From the cell containing the given text, extract its center point as (x, y) coordinate. 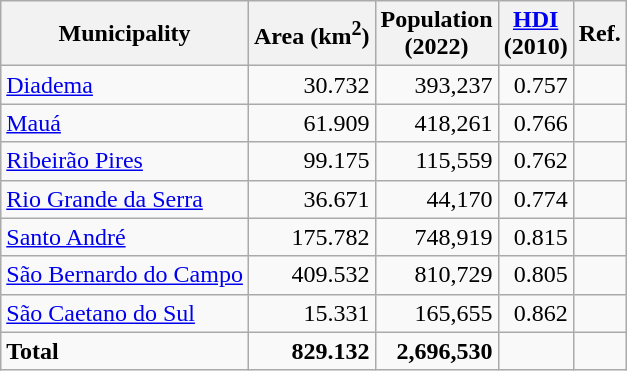
810,729 (436, 275)
0.774 (536, 199)
115,559 (436, 161)
15.331 (312, 313)
São Caetano do Sul (125, 313)
0.757 (536, 85)
Rio Grande da Serra (125, 199)
99.175 (312, 161)
0.762 (536, 161)
Population(2022) (436, 34)
2,696,530 (436, 351)
Ref. (600, 34)
HDI(2010) (536, 34)
Ribeirão Pires (125, 161)
393,237 (436, 85)
30.732 (312, 85)
Area (km2) (312, 34)
0.862 (536, 313)
418,261 (436, 123)
Diadema (125, 85)
36.671 (312, 199)
0.766 (536, 123)
175.782 (312, 237)
409.532 (312, 275)
Municipality (125, 34)
0.805 (536, 275)
829.132 (312, 351)
Mauá (125, 123)
748,919 (436, 237)
44,170 (436, 199)
165,655 (436, 313)
São Bernardo do Campo (125, 275)
61.909 (312, 123)
0.815 (536, 237)
Total (125, 351)
Santo André (125, 237)
